Find where the given text appears and provide that cell's center as (X, Y) coordinate. 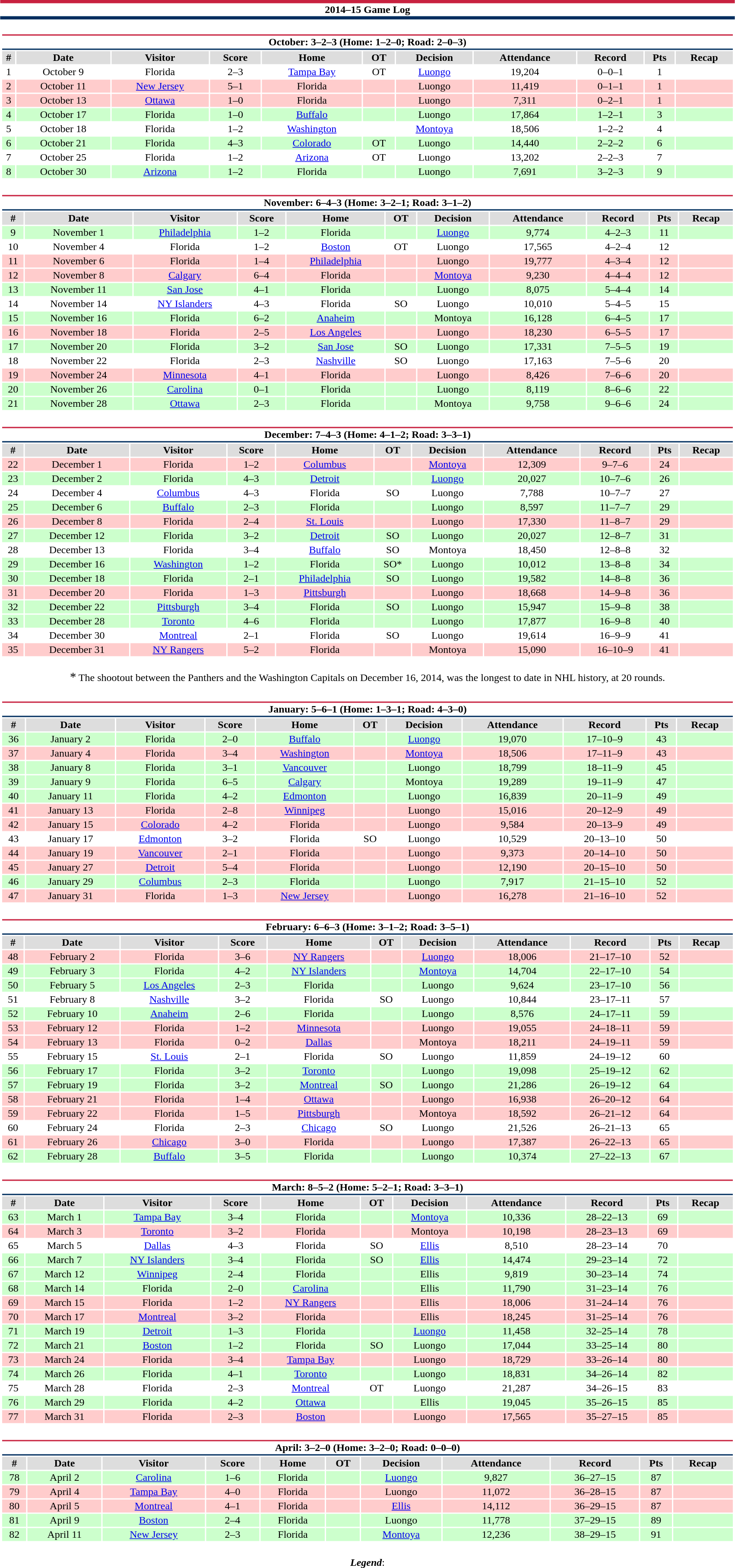
6–2 (261, 318)
October 9 (63, 72)
November 6 (79, 261)
19,289 (512, 782)
27–22–13 (610, 1156)
21–17–10 (610, 957)
0–0–1 (611, 72)
10,198 (516, 1231)
26–21–13 (610, 1128)
2–2–2 (611, 143)
15,016 (512, 811)
April 9 (65, 1520)
58 (13, 1099)
3–5 (243, 1156)
35–26–15 (607, 1402)
8 (9, 171)
23–17–10 (610, 985)
19,070 (512, 739)
February 3 (73, 971)
36–27–15 (595, 1477)
December 2 (77, 479)
0–2–1 (611, 101)
53 (13, 1028)
March 21 (64, 1345)
December 12 (77, 536)
9,774 (538, 233)
19,582 (532, 578)
3–1 (230, 767)
March 7 (64, 1260)
26–20–12 (610, 1099)
16,839 (512, 796)
83 (663, 1388)
March 1 (64, 1217)
4–2–3 (618, 233)
18,230 (538, 332)
15,090 (532, 650)
26–19–12 (610, 1085)
February 17 (73, 1071)
7,788 (532, 493)
6–5–5 (618, 332)
March 12 (64, 1274)
35 (13, 650)
26–22–13 (610, 1142)
2–5 (261, 332)
11,072 (496, 1492)
44 (13, 853)
79 (14, 1492)
December 28 (77, 621)
25–19–12 (610, 1071)
20–12–9 (605, 811)
5–4–5 (618, 304)
December 20 (77, 593)
2 (9, 86)
4–4–4 (618, 275)
12,309 (532, 464)
16 (13, 332)
26–21–12 (610, 1114)
February 5 (73, 985)
73 (13, 1360)
33 (13, 621)
9,758 (538, 404)
November 28 (79, 404)
18,831 (516, 1374)
24–17–11 (610, 1014)
81 (14, 1520)
11–7–7 (615, 507)
16–10–9 (615, 650)
November 24 (79, 375)
8–6–6 (618, 389)
51 (13, 1000)
February 28 (73, 1156)
10,844 (522, 1000)
16,938 (522, 1099)
March 26 (64, 1374)
January 2 (71, 739)
March 3 (64, 1231)
April 4 (65, 1492)
6–4–5 (618, 318)
December 16 (77, 564)
February 12 (73, 1028)
8,119 (538, 389)
9–6–6 (618, 404)
22–17–10 (610, 971)
December 8 (77, 521)
17,163 (538, 361)
21–16–10 (605, 896)
10–7–7 (615, 493)
14–8–8 (615, 578)
November 1 (79, 233)
18,729 (516, 1360)
20–13–9 (605, 824)
2–2–3 (611, 158)
28–22–13 (607, 1217)
30–23–14 (607, 1274)
24–19–12 (610, 1057)
19,777 (538, 261)
34–26–14 (607, 1374)
3–6 (243, 957)
November 20 (79, 347)
November 4 (79, 247)
38–29–15 (595, 1534)
10,012 (532, 564)
16,128 (538, 318)
36–29–15 (595, 1506)
17,387 (522, 1142)
10 (13, 247)
19–11–9 (605, 782)
17,864 (525, 114)
7–5–5 (618, 347)
18,450 (532, 550)
2014–15 Game Log (367, 10)
February 8 (73, 1000)
16–9–9 (615, 635)
24–19–11 (610, 1042)
39 (13, 782)
21 (13, 404)
7–5–6 (618, 361)
89 (656, 1520)
November 22 (79, 361)
9,230 (538, 275)
0–1 (261, 389)
14–9–8 (615, 593)
10,374 (522, 1156)
21,286 (522, 1085)
19,045 (516, 1402)
17,330 (532, 521)
January 19 (71, 853)
10,336 (516, 1217)
12–8–8 (615, 550)
11,458 (516, 1331)
33–26–14 (607, 1360)
SO* (393, 564)
32–25–14 (607, 1331)
11,790 (516, 1288)
68 (13, 1288)
October: 3–2–3 (Home: 1–2–0; Road: 2–0–3) (367, 42)
4–6 (251, 621)
January 15 (71, 824)
11–8–7 (615, 521)
9,373 (512, 853)
17,044 (516, 1345)
42 (13, 824)
0–2 (243, 1042)
January 11 (71, 796)
March 17 (64, 1317)
20–14–10 (605, 853)
46 (13, 881)
12,236 (496, 1534)
11,778 (496, 1520)
8,426 (538, 375)
April 2 (65, 1477)
February 13 (73, 1042)
63 (13, 1217)
17–11–9 (605, 754)
14,704 (522, 971)
1–5 (243, 1114)
20–13–10 (605, 839)
March 29 (64, 1402)
16,278 (512, 896)
10,010 (538, 304)
November 8 (79, 275)
February 10 (73, 1014)
7,311 (525, 101)
20–15–10 (605, 868)
9,584 (512, 824)
December 4 (77, 493)
October 18 (63, 129)
November 11 (79, 290)
34–26–15 (607, 1388)
28–23–14 (607, 1246)
December 18 (77, 578)
55 (13, 1057)
17–10–9 (605, 739)
March 5 (64, 1246)
8,597 (532, 507)
February: 6–6–3 (Home: 3–1–2; Road: 3–5–1) (367, 927)
30 (13, 578)
October 13 (63, 101)
10,529 (512, 839)
91 (656, 1534)
December 30 (77, 635)
October 21 (63, 143)
21–15–10 (605, 881)
12,190 (512, 868)
25 (13, 507)
66 (13, 1260)
November: 6–4–3 (Home: 3–2–1; Road: 3–1–2) (367, 203)
28–23–13 (607, 1231)
35–27–15 (607, 1417)
March 28 (64, 1388)
14,474 (516, 1260)
0–1–1 (611, 86)
18,592 (522, 1114)
18,799 (512, 767)
14,112 (496, 1506)
10–7–6 (615, 479)
3–2–3 (611, 171)
15–9–8 (615, 607)
March: 8–5–2 (Home: 5–2–1; Road: 3–3–1) (367, 1188)
November 14 (79, 304)
January 17 (71, 839)
18,668 (532, 593)
November 18 (79, 332)
5 (9, 129)
21,287 (516, 1388)
December 13 (77, 550)
October 25 (63, 158)
7,917 (512, 881)
77 (13, 1417)
9,827 (496, 1477)
November 16 (79, 318)
8,075 (538, 290)
16–9–8 (615, 621)
January 4 (71, 754)
February 15 (73, 1057)
October 11 (63, 86)
18–11–9 (605, 767)
February 22 (73, 1114)
31–23–14 (607, 1288)
January 31 (71, 896)
January 8 (71, 767)
8,576 (522, 1014)
October 30 (63, 171)
April 11 (65, 1534)
4–0 (233, 1492)
4–2–4 (618, 247)
January 13 (71, 811)
2–6 (243, 1014)
24–18–11 (610, 1028)
3–0 (243, 1142)
4–3–4 (618, 261)
12–8–7 (615, 536)
33–25–14 (607, 1345)
February 24 (73, 1128)
April: 3–2–0 (Home: 3–2–0; Road: 0–0–0) (367, 1448)
February 21 (73, 1099)
March 24 (64, 1360)
November 26 (79, 389)
19,614 (532, 635)
23–17–11 (610, 1000)
13–8–8 (615, 564)
6–4 (261, 275)
March 15 (64, 1303)
April 5 (65, 1506)
9,624 (522, 985)
January 9 (71, 782)
9,819 (516, 1274)
6–5 (230, 782)
* The shootout between the Panthers and the Washington Capitals on December 16, 2014, was the longest to date in NHL history, at 20 rounds. (367, 671)
71 (13, 1331)
18,211 (522, 1042)
48 (13, 957)
23 (13, 479)
36–28–15 (595, 1492)
February 19 (73, 1085)
28 (13, 550)
19,204 (525, 72)
5–4–4 (618, 290)
February 26 (73, 1142)
9–7–6 (615, 464)
February 2 (73, 957)
17,331 (538, 347)
December 1 (77, 464)
15,947 (532, 607)
5–1 (235, 86)
13 (13, 290)
14,440 (525, 143)
5–2 (251, 650)
December 6 (77, 507)
11,859 (522, 1057)
7,691 (525, 171)
January 27 (71, 868)
13,202 (525, 158)
December 31 (77, 650)
1–6 (233, 1477)
20–11–9 (605, 796)
18 (13, 361)
18,245 (516, 1317)
75 (13, 1388)
19,098 (522, 1071)
31–25–14 (607, 1317)
7–6–6 (618, 375)
31–24–14 (607, 1303)
5–4 (230, 868)
61 (13, 1142)
17,877 (532, 621)
21,526 (522, 1128)
December: 7–4–3 (Home: 4–1–2; Road: 3–3–1) (367, 434)
2–8 (230, 811)
March 14 (64, 1288)
March 31 (64, 1417)
March 19 (64, 1331)
1–2–1 (611, 114)
11,419 (525, 86)
37 (13, 754)
January: 5–6–1 (Home: 1–3–1; Road: 4–3–0) (367, 709)
8,510 (516, 1246)
19,055 (522, 1028)
December 22 (77, 607)
1–2–2 (611, 129)
29–23–14 (607, 1260)
October 17 (63, 114)
37–29–15 (595, 1520)
January 29 (71, 881)
